Return [X, Y] of the center of cell containing provided text 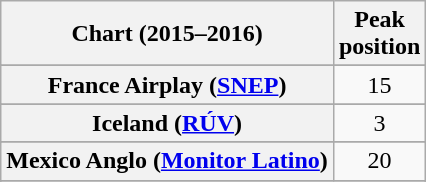
Iceland (RÚV) [168, 123]
20 [379, 161]
3 [379, 123]
Peakposition [379, 34]
Chart (2015–2016) [168, 34]
15 [379, 85]
France Airplay (SNEP) [168, 85]
Mexico Anglo (Monitor Latino) [168, 161]
